From the cell containing the given text, extract its center point as (X, Y) coordinate. 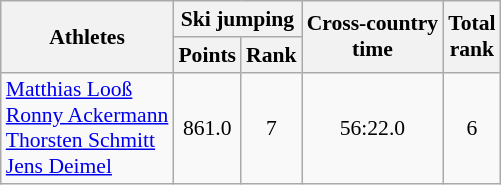
7 (272, 128)
56:22.0 (373, 128)
Points (207, 55)
Cross-country time (373, 36)
6 (472, 128)
Total rank (472, 36)
Athletes (88, 36)
861.0 (207, 128)
Matthias LooßRonny AckermannThorsten SchmittJens Deimel (88, 128)
Rank (272, 55)
Ski jumping (237, 19)
